Find where the given text appears and provide that cell's center as (X, Y) coordinate. 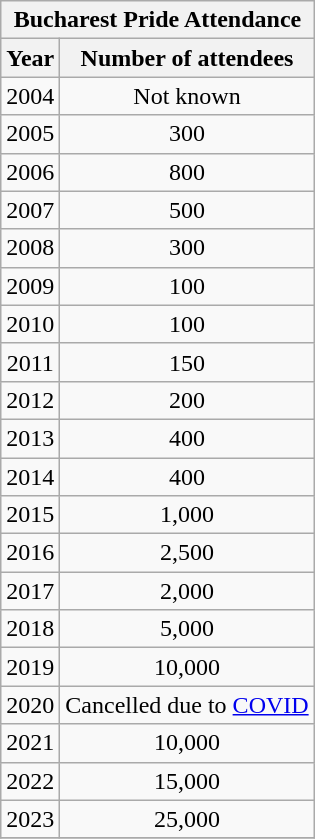
5,000 (187, 629)
Year (30, 58)
2,000 (187, 591)
2016 (30, 553)
800 (187, 172)
2008 (30, 248)
Number of attendees (187, 58)
2022 (30, 781)
2012 (30, 400)
2005 (30, 134)
2015 (30, 515)
2,500 (187, 553)
2010 (30, 324)
2018 (30, 629)
15,000 (187, 781)
2019 (30, 667)
25,000 (187, 819)
Bucharest Pride Attendance (158, 20)
2004 (30, 96)
500 (187, 210)
200 (187, 400)
2023 (30, 819)
Not known (187, 96)
1,000 (187, 515)
2011 (30, 362)
150 (187, 362)
2009 (30, 286)
2014 (30, 477)
2007 (30, 210)
2021 (30, 743)
2017 (30, 591)
Cancelled due to COVID (187, 705)
2020 (30, 705)
2013 (30, 438)
2006 (30, 172)
